Detect which cell encompasses the target text, then output its [X, Y] center coordinate. 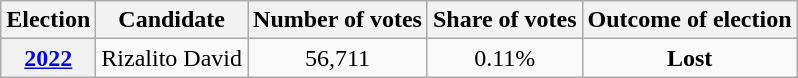
Rizalito David [172, 58]
56,711 [338, 58]
Lost [690, 58]
0.11% [504, 58]
Candidate [172, 20]
Election [48, 20]
Share of votes [504, 20]
Number of votes [338, 20]
2022 [48, 58]
Outcome of election [690, 20]
